Locate the cell with the specified text and output its [x, y] center coordinate. 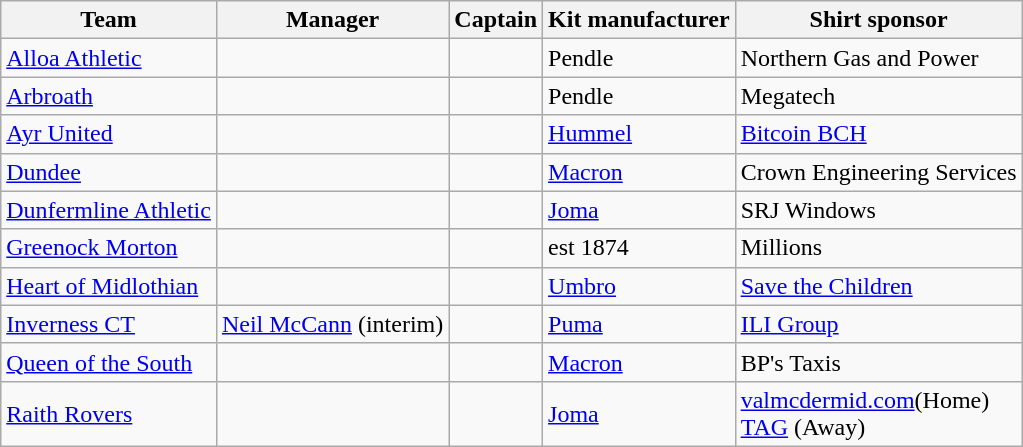
Megatech [878, 96]
Arbroath [109, 96]
Captain [496, 20]
Dundee [109, 172]
BP's Taxis [878, 362]
Northern Gas and Power [878, 58]
Heart of Midlothian [109, 286]
Greenock Morton [109, 248]
Puma [640, 324]
Millions [878, 248]
Neil McCann (interim) [332, 324]
Team [109, 20]
Dunfermline Athletic [109, 210]
Raith Rovers [109, 414]
Ayr United [109, 134]
Shirt sponsor [878, 20]
Queen of the South [109, 362]
Crown Engineering Services [878, 172]
Inverness CT [109, 324]
Alloa Athletic [109, 58]
ILI Group [878, 324]
SRJ Windows [878, 210]
Bitcoin BCH [878, 134]
valmcdermid.com(Home)TAG (Away) [878, 414]
Save the Children [878, 286]
Umbro [640, 286]
Hummel [640, 134]
est 1874 [640, 248]
Manager [332, 20]
Kit manufacturer [640, 20]
